Return the [X, Y] coordinate for the center point of the cell that contains the specified text.  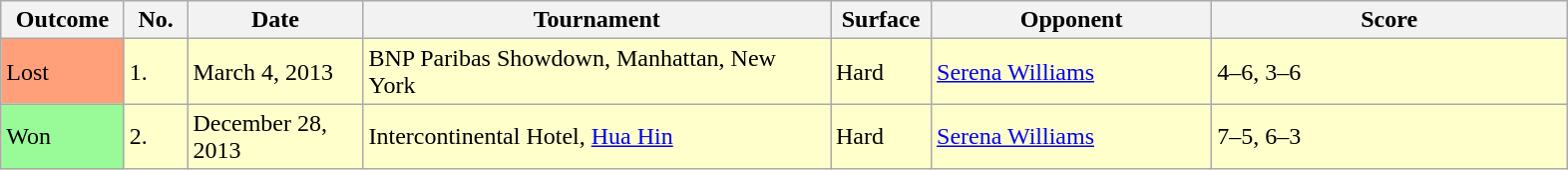
BNP Paribas Showdown, Manhattan, New York [596, 72]
No. [156, 20]
December 28, 2013 [275, 136]
4–6, 3–6 [1389, 72]
Date [275, 20]
March 4, 2013 [275, 72]
2. [156, 136]
Won [63, 136]
Score [1389, 20]
Tournament [596, 20]
1. [156, 72]
7–5, 6–3 [1389, 136]
Lost [63, 72]
Outcome [63, 20]
Intercontinental Hotel, Hua Hin [596, 136]
Surface [880, 20]
Opponent [1071, 20]
